For the text-containing cell, return its midpoint in [x, y] coordinate format. 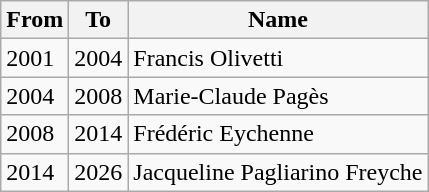
From [35, 20]
Marie-Claude Pagès [278, 96]
To [98, 20]
Francis Olivetti [278, 58]
Frédéric Eychenne [278, 134]
2001 [35, 58]
Jacqueline Pagliarino Freyche [278, 172]
Name [278, 20]
2026 [98, 172]
